Determine the [X, Y] coordinate at the center of the cell enclosing the given text.  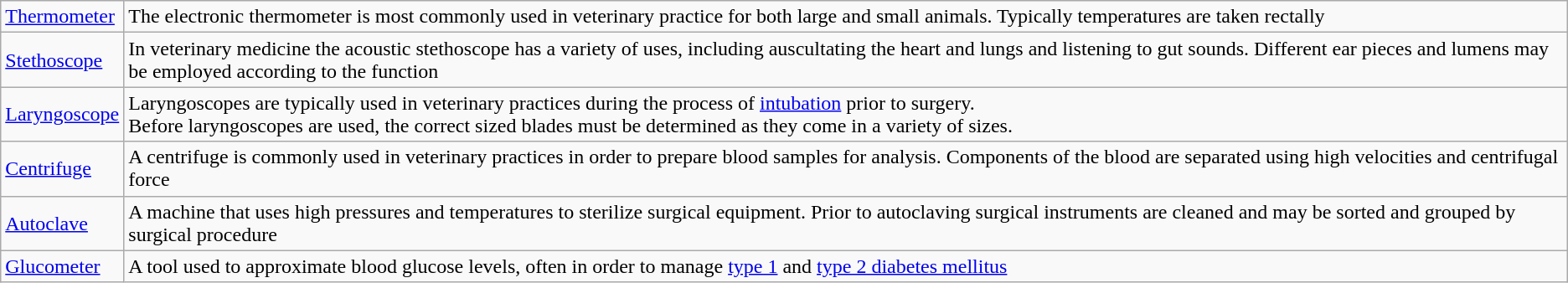
Autoclave [62, 223]
The electronic thermometer is most commonly used in veterinary practice for both large and small animals. Typically temperatures are taken rectally [846, 17]
Laryngoscope [62, 114]
Glucometer [62, 266]
Stethoscope [62, 60]
Centrifuge [62, 169]
Thermometer [62, 17]
A tool used to approximate blood glucose levels, often in order to manage type 1 and type 2 diabetes mellitus [846, 266]
